Detect which cell encompasses the target text, then output its (x, y) center coordinate. 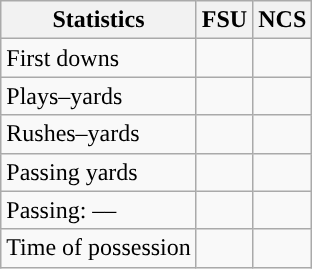
Passing: –– (99, 210)
FSU (224, 20)
Statistics (99, 20)
Plays–yards (99, 96)
First downs (99, 58)
Time of possession (99, 248)
Passing yards (99, 172)
Rushes–yards (99, 134)
NCS (282, 20)
